From the cell containing the given text, extract its center point as (x, y) coordinate. 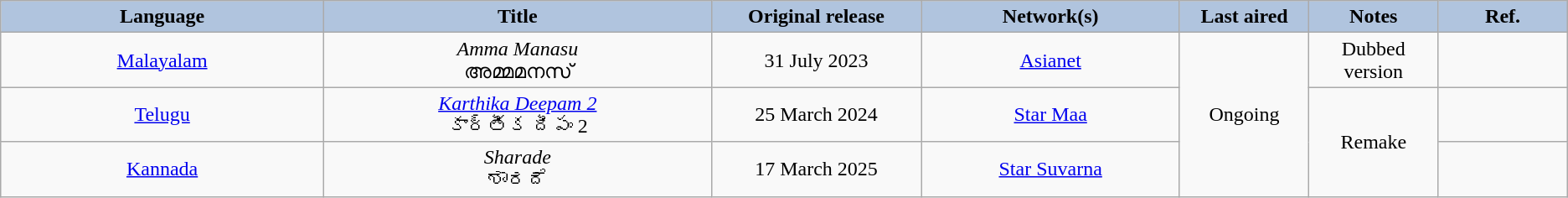
Title (518, 17)
17 March 2025 (816, 169)
Dubbed version (1374, 60)
31 July 2023 (816, 60)
Network(s) (1050, 17)
Asianet (1050, 60)
Original release (816, 17)
Last aired (1244, 17)
Sharade ಶಾರದೆ (518, 169)
Ref. (1503, 17)
Language (162, 17)
Telugu (162, 114)
Star Suvarna (1050, 169)
Ongoing (1244, 114)
Remake (1374, 142)
Kannada (162, 169)
25 March 2024 (816, 114)
Malayalam (162, 60)
Star Maa (1050, 114)
Karthika Deepam 2 కార్తీక దీపం 2 (518, 114)
Notes (1374, 17)
Amma Manasu അമ്മമനസ് (518, 60)
